Capture the cell that displays the provided text and extract its [X, Y] central coordinate. 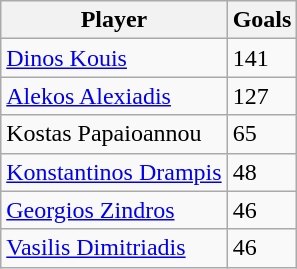
141 [262, 58]
Alekos Alexiadis [114, 96]
Goals [262, 20]
127 [262, 96]
Kostas Papaioannou [114, 134]
Georgios Zindros [114, 210]
48 [262, 172]
Konstantinos Drampis [114, 172]
Vasilis Dimitriadis [114, 248]
Dinos Kouis [114, 58]
Player [114, 20]
65 [262, 134]
